Find where the given text appears and provide that cell's center as [X, Y] coordinate. 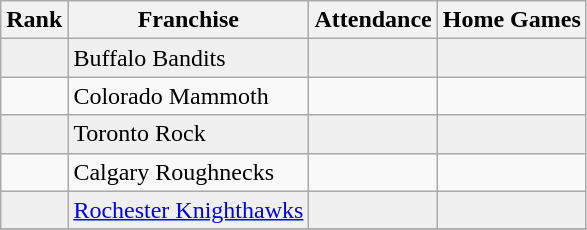
Attendance [373, 20]
Buffalo Bandits [188, 58]
Home Games [512, 20]
Rochester Knighthawks [188, 210]
Toronto Rock [188, 134]
Rank [34, 20]
Franchise [188, 20]
Colorado Mammoth [188, 96]
Calgary Roughnecks [188, 172]
